Find where the given text appears and provide that cell's center as (x, y) coordinate. 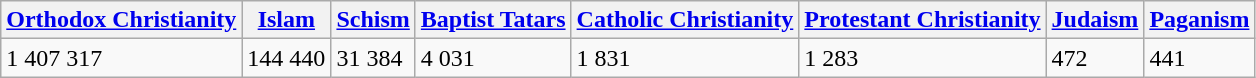
1 831 (685, 58)
472 (1095, 58)
1 407 317 (122, 58)
Catholic Christianity (685, 20)
Judaism (1095, 20)
Protestant Christianity (922, 20)
31 384 (373, 58)
Islam (286, 20)
Baptist Tatars (493, 20)
Paganism (1200, 20)
1 283 (922, 58)
441 (1200, 58)
Orthodox Christianity (122, 20)
4 031 (493, 58)
Schism (373, 20)
144 440 (286, 58)
